Scan for the cell matching the given text and deliver its (x, y) coordinate at center. 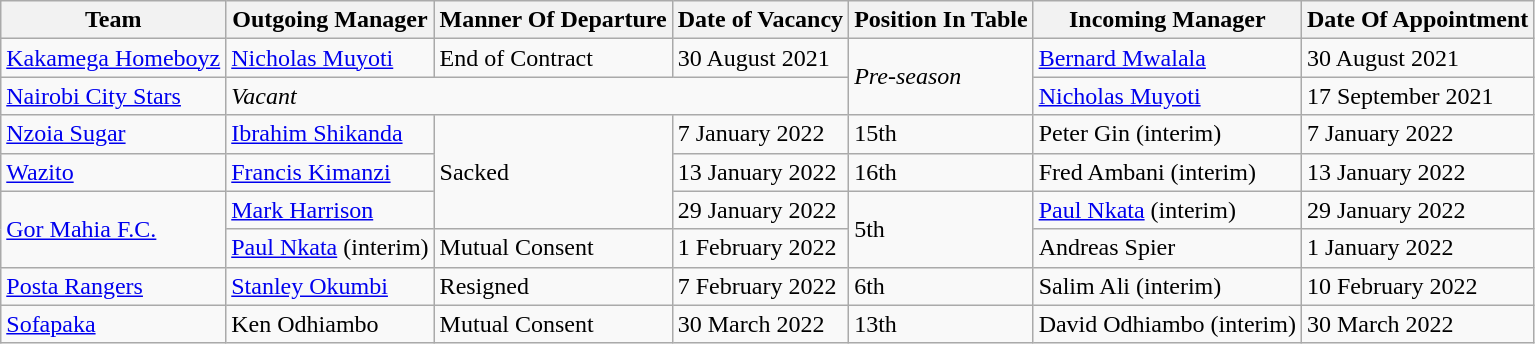
1 January 2022 (1417, 248)
Date Of Appointment (1417, 20)
Position In Table (941, 20)
Posta Rangers (114, 286)
Kakamega Homeboyz (114, 58)
16th (941, 172)
Resigned (553, 286)
Nzoia Sugar (114, 134)
7 February 2022 (760, 286)
13th (941, 324)
Francis Kimanzi (330, 172)
Fred Ambani (interim) (1167, 172)
15th (941, 134)
Mark Harrison (330, 210)
Sacked (553, 172)
17 September 2021 (1417, 96)
Pre-season (941, 77)
1 February 2022 (760, 248)
Stanley Okumbi (330, 286)
David Odhiambo (interim) (1167, 324)
6th (941, 286)
Salim Ali (interim) (1167, 286)
Gor Mahia F.C. (114, 229)
Andreas Spier (1167, 248)
Wazito (114, 172)
Nairobi City Stars (114, 96)
Sofapaka (114, 324)
Manner Of Departure (553, 20)
5th (941, 229)
Bernard Mwalala (1167, 58)
Outgoing Manager (330, 20)
Incoming Manager (1167, 20)
10 February 2022 (1417, 286)
Team (114, 20)
End of Contract (553, 58)
Ken Odhiambo (330, 324)
Vacant (538, 96)
Ibrahim Shikanda (330, 134)
Date of Vacancy (760, 20)
Peter Gin (interim) (1167, 134)
